Extract the (X, Y) coordinate from the center of the cell holding the provided text.  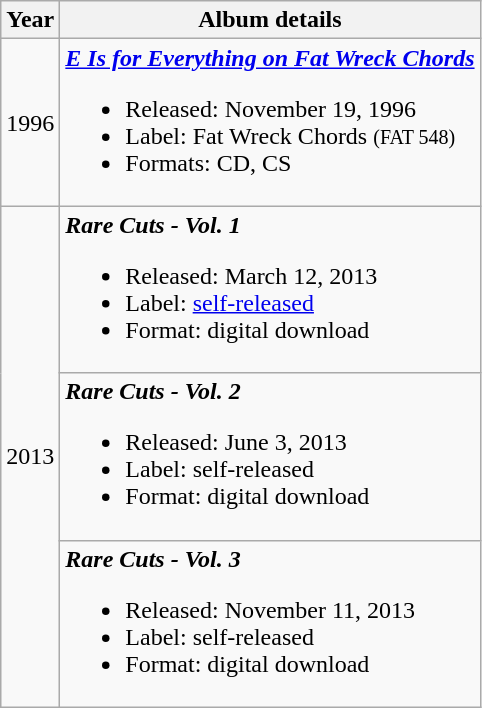
Album details (270, 20)
Rare Cuts - Vol. 1Released: March 12, 2013Label: self-releasedFormat: digital download (270, 290)
Rare Cuts - Vol. 3Released: November 11, 2013Label: self-releasedFormat: digital download (270, 624)
1996 (30, 122)
2013 (30, 456)
E Is for Everything on Fat Wreck ChordsReleased: November 19, 1996Label: Fat Wreck Chords (FAT 548)Formats: CD, CS (270, 122)
Year (30, 20)
Rare Cuts - Vol. 2Released: June 3, 2013Label: self-releasedFormat: digital download (270, 456)
